Pinpoint the cell where the given text exists, returning its (X, Y) midpoint coordinate. 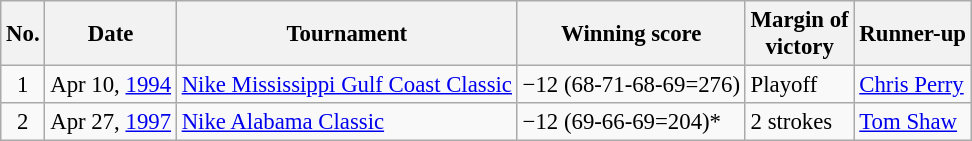
2 (23, 122)
Apr 10, 1994 (110, 85)
Tom Shaw (912, 122)
Runner-up (912, 34)
Playoff (800, 85)
Nike Mississippi Gulf Coast Classic (346, 85)
No. (23, 34)
Chris Perry (912, 85)
2 strokes (800, 122)
Date (110, 34)
−12 (68-71-68-69=276) (631, 85)
−12 (69-66-69=204)* (631, 122)
Apr 27, 1997 (110, 122)
1 (23, 85)
Margin ofvictory (800, 34)
Tournament (346, 34)
Winning score (631, 34)
Nike Alabama Classic (346, 122)
